Scan for the cell matching the given text and deliver its [X, Y] coordinate at center. 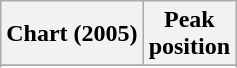
Peakposition [189, 34]
Chart (2005) [72, 34]
